Output the [X, Y] coordinate of the center of the cell containing the given text.  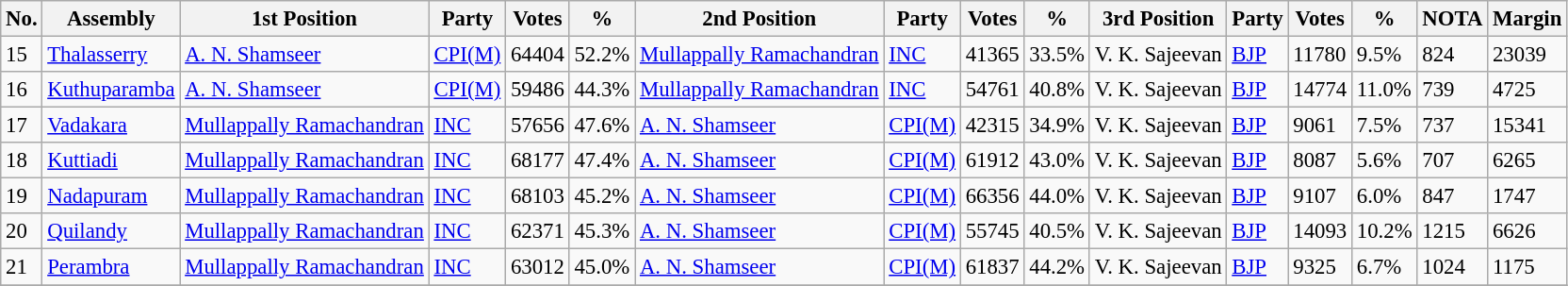
61912 [992, 160]
61837 [992, 267]
824 [1453, 55]
68177 [538, 160]
No. [22, 19]
9107 [1320, 196]
3rd Position [1158, 19]
19 [22, 196]
NOTA [1453, 19]
739 [1453, 90]
45.2% [601, 196]
43.0% [1057, 160]
847 [1453, 196]
55745 [992, 231]
44.0% [1057, 196]
6626 [1527, 231]
45.0% [601, 267]
7.5% [1383, 126]
47.6% [601, 126]
737 [1453, 126]
23039 [1527, 55]
15341 [1527, 126]
707 [1453, 160]
Vadakara [111, 126]
Assembly [111, 19]
6265 [1527, 160]
11780 [1320, 55]
59486 [538, 90]
1175 [1527, 267]
Kuttiadi [111, 160]
8087 [1320, 160]
41365 [992, 55]
52.2% [601, 55]
40.8% [1057, 90]
1215 [1453, 231]
21 [22, 267]
47.4% [601, 160]
Perambra [111, 267]
44.3% [601, 90]
68103 [538, 196]
9.5% [1383, 55]
Kuthuparamba [111, 90]
9325 [1320, 267]
14093 [1320, 231]
2nd Position [759, 19]
34.9% [1057, 126]
11.0% [1383, 90]
42315 [992, 126]
Quilandy [111, 231]
16 [22, 90]
1st Position [304, 19]
45.3% [601, 231]
5.6% [1383, 160]
1024 [1453, 267]
33.5% [1057, 55]
64404 [538, 55]
40.5% [1057, 231]
4725 [1527, 90]
Margin [1527, 19]
Nadapuram [111, 196]
6.0% [1383, 196]
9061 [1320, 126]
44.2% [1057, 267]
Thalasserry [111, 55]
57656 [538, 126]
1747 [1527, 196]
66356 [992, 196]
62371 [538, 231]
54761 [992, 90]
17 [22, 126]
20 [22, 231]
18 [22, 160]
14774 [1320, 90]
63012 [538, 267]
15 [22, 55]
10.2% [1383, 231]
6.7% [1383, 267]
